Detect which cell encompasses the target text, then output its (x, y) center coordinate. 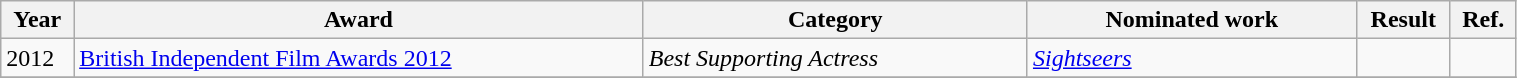
Sightseers (1192, 58)
2012 (38, 58)
Best Supporting Actress (835, 58)
Nominated work (1192, 20)
Year (38, 20)
Ref. (1483, 20)
Category (835, 20)
Result (1403, 20)
Award (359, 20)
British Independent Film Awards 2012 (359, 58)
